Locate the cell with the specified text and output its [X, Y] center coordinate. 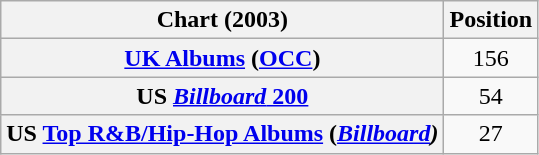
54 [491, 96]
156 [491, 58]
US Top R&B/Hip-Hop Albums (Billboard) [222, 134]
US Billboard 200 [222, 96]
Position [491, 20]
Chart (2003) [222, 20]
27 [491, 134]
UK Albums (OCC) [222, 58]
